Search for the cell housing the specified text and yield its [x, y] center coordinate. 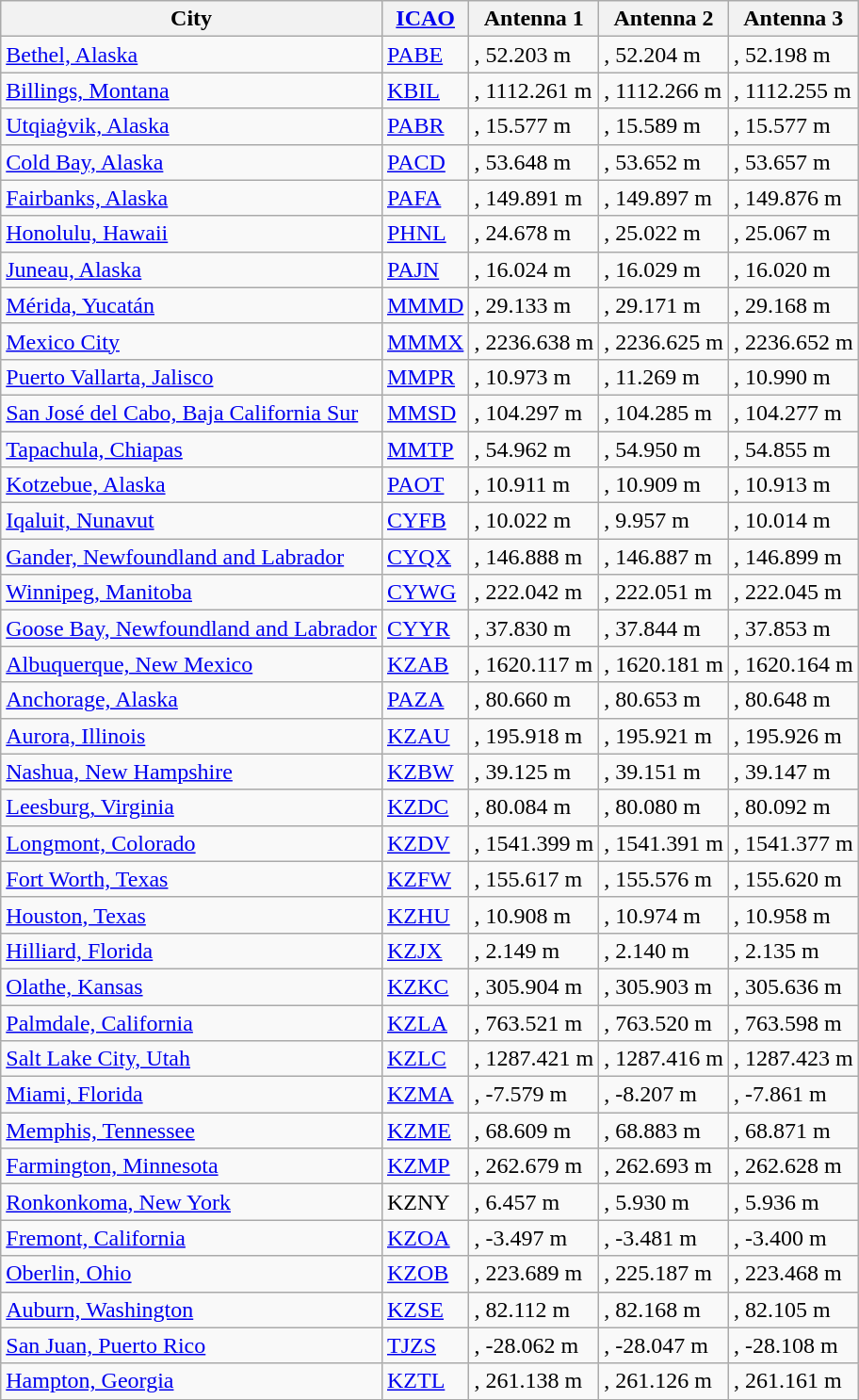
, 763.520 m [664, 1022]
, 222.051 m [664, 593]
, 53.648 m [534, 162]
City [192, 19]
, 11.269 m [664, 377]
KZLA [425, 1022]
, 261.126 m [664, 1381]
, 262.628 m [793, 1166]
KZAB [425, 664]
Olathe, Kansas [192, 986]
, 39.151 m [664, 772]
Houston, Texas [192, 915]
KZHU [425, 915]
, -8.207 m [664, 1095]
TJZS [425, 1345]
Ronkonkoma, New York [192, 1202]
, 53.652 m [664, 162]
KZTL [425, 1381]
, 5.936 m [793, 1202]
, -3.481 m [664, 1238]
Antenna 3 [793, 19]
, 2.149 m [534, 951]
, 25.067 m [793, 234]
, 10.974 m [664, 915]
, 53.657 m [793, 162]
Miami, Florida [192, 1095]
Iqaluit, Nunavut [192, 521]
, 305.904 m [534, 986]
, 146.887 m [664, 557]
MMMD [425, 305]
, 225.187 m [664, 1274]
, 763.521 m [534, 1022]
, 104.277 m [793, 413]
, 24.678 m [534, 234]
, 155.576 m [664, 879]
KZLC [425, 1059]
, -28.108 m [793, 1345]
, -28.062 m [534, 1345]
CYQX [425, 557]
ICAO [425, 19]
CYYR [425, 628]
PHNL [425, 234]
, 68.883 m [664, 1131]
, 10.990 m [793, 377]
, 223.689 m [534, 1274]
, 29.168 m [793, 305]
Fairbanks, Alaska [192, 198]
MMTP [425, 449]
, 52.204 m [664, 55]
, 195.921 m [664, 736]
San José del Cabo, Baja California Sur [192, 413]
, 104.297 m [534, 413]
Billings, Montana [192, 90]
Hilliard, Florida [192, 951]
Winnipeg, Manitoba [192, 593]
KZSE [425, 1310]
, 16.029 m [664, 269]
, 262.679 m [534, 1166]
, 1112.255 m [793, 90]
PABE [425, 55]
KZOA [425, 1238]
, 305.636 m [793, 986]
, 80.092 m [793, 807]
, 37.830 m [534, 628]
, 10.022 m [534, 521]
, 10.014 m [793, 521]
KZJX [425, 951]
PAJN [425, 269]
Nashua, New Hampshire [192, 772]
Fort Worth, Texas [192, 879]
, 6.457 m [534, 1202]
, 80.648 m [793, 700]
, 261.161 m [793, 1381]
, 15.589 m [664, 126]
, 1541.399 m [534, 843]
, 29.171 m [664, 305]
, 68.871 m [793, 1131]
KBIL [425, 90]
KZFW [425, 879]
Anchorage, Alaska [192, 700]
, 1541.391 m [664, 843]
, 222.042 m [534, 593]
, -3.497 m [534, 1238]
, 37.853 m [793, 628]
, 54.962 m [534, 449]
, 2.140 m [664, 951]
, 80.660 m [534, 700]
, 2236.652 m [793, 341]
, 37.844 m [664, 628]
, 763.598 m [793, 1022]
PABR [425, 126]
Kotzebue, Alaska [192, 485]
Leesburg, Virginia [192, 807]
, 222.045 m [793, 593]
KZOB [425, 1274]
, 16.024 m [534, 269]
Cold Bay, Alaska [192, 162]
KZME [425, 1131]
Memphis, Tennessee [192, 1131]
MMPR [425, 377]
, 25.022 m [664, 234]
, 1620.117 m [534, 664]
KZNY [425, 1202]
Farmington, Minnesota [192, 1166]
Juneau, Alaska [192, 269]
Fremont, California [192, 1238]
, 29.133 m [534, 305]
Auburn, Washington [192, 1310]
CYWG [425, 593]
, 1112.261 m [534, 90]
, 68.609 m [534, 1131]
, 9.957 m [664, 521]
, -7.579 m [534, 1095]
, 10.958 m [793, 915]
, 1287.423 m [793, 1059]
Oberlin, Ohio [192, 1274]
Gander, Newfoundland and Labrador [192, 557]
, 16.020 m [793, 269]
, 1287.421 m [534, 1059]
MMSD [425, 413]
, 2236.625 m [664, 341]
, 1620.181 m [664, 664]
, 149.876 m [793, 198]
, 80.080 m [664, 807]
, 10.908 m [534, 915]
KZDV [425, 843]
, 52.198 m [793, 55]
, 146.899 m [793, 557]
MMMX [425, 341]
, 149.891 m [534, 198]
Aurora, Illinois [192, 736]
PAFA [425, 198]
KZBW [425, 772]
Mérida, Yucatán [192, 305]
, 1620.164 m [793, 664]
Antenna 2 [664, 19]
San Juan, Puerto Rico [192, 1345]
PAZA [425, 700]
, 305.903 m [664, 986]
Antenna 1 [534, 19]
, 10.973 m [534, 377]
, 39.125 m [534, 772]
, 10.909 m [664, 485]
Honolulu, Hawaii [192, 234]
, 1287.416 m [664, 1059]
KZMA [425, 1095]
, 155.620 m [793, 879]
, 80.653 m [664, 700]
, 54.855 m [793, 449]
, -28.047 m [664, 1345]
, 10.911 m [534, 485]
Utqiaġvik, Alaska [192, 126]
, -7.861 m [793, 1095]
KZKC [425, 986]
, 82.112 m [534, 1310]
Goose Bay, Newfoundland and Labrador [192, 628]
, 80.084 m [534, 807]
KZDC [425, 807]
, 261.138 m [534, 1381]
PACD [425, 162]
, 223.468 m [793, 1274]
, 1112.266 m [664, 90]
, 1541.377 m [793, 843]
, 2.135 m [793, 951]
KZMP [425, 1166]
Puerto Vallarta, Jalisco [192, 377]
, 195.926 m [793, 736]
KZAU [425, 736]
Hampton, Georgia [192, 1381]
, 149.897 m [664, 198]
PAOT [425, 485]
, 54.950 m [664, 449]
Bethel, Alaska [192, 55]
, 39.147 m [793, 772]
, 104.285 m [664, 413]
, 5.930 m [664, 1202]
, 2236.638 m [534, 341]
, 82.168 m [664, 1310]
, 146.888 m [534, 557]
, 52.203 m [534, 55]
CYFB [425, 521]
, 195.918 m [534, 736]
, 262.693 m [664, 1166]
Albuquerque, New Mexico [192, 664]
Longmont, Colorado [192, 843]
Palmdale, California [192, 1022]
, -3.400 m [793, 1238]
, 82.105 m [793, 1310]
Tapachula, Chiapas [192, 449]
, 10.913 m [793, 485]
Salt Lake City, Utah [192, 1059]
, 155.617 m [534, 879]
Mexico City [192, 341]
